Return (x, y) of the center of cell containing provided text 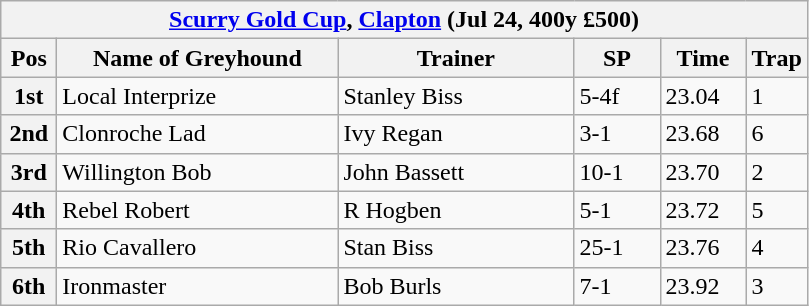
4th (29, 210)
5 (776, 210)
1 (776, 96)
2nd (29, 134)
6 (776, 134)
Clonroche Lad (198, 134)
5-1 (617, 210)
Ivy Regan (456, 134)
4 (776, 248)
7-1 (617, 286)
Rio Cavallero (198, 248)
Willington Bob (198, 172)
5-4f (617, 96)
John Bassett (456, 172)
23.04 (703, 96)
Rebel Robert (198, 210)
SP (617, 58)
Bob Burls (456, 286)
25-1 (617, 248)
Local Interprize (198, 96)
6th (29, 286)
Ironmaster (198, 286)
Stanley Biss (456, 96)
10-1 (617, 172)
2 (776, 172)
Scurry Gold Cup, Clapton (Jul 24, 400y £500) (404, 20)
3-1 (617, 134)
Trap (776, 58)
Pos (29, 58)
R Hogben (456, 210)
Trainer (456, 58)
3 (776, 286)
23.72 (703, 210)
5th (29, 248)
23.76 (703, 248)
Stan Biss (456, 248)
Name of Greyhound (198, 58)
23.92 (703, 286)
23.68 (703, 134)
3rd (29, 172)
23.70 (703, 172)
1st (29, 96)
Time (703, 58)
